Capture the cell that displays the provided text and extract its [x, y] central coordinate. 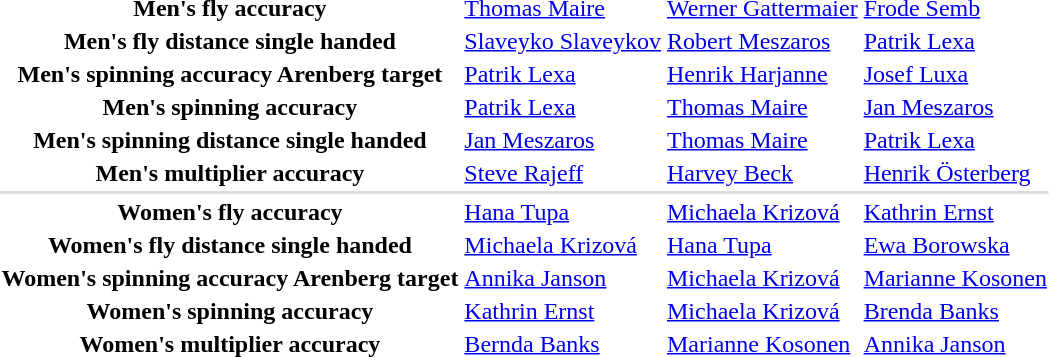
Harvey Beck [763, 173]
Brenda Banks [955, 311]
Slaveyko Slaveykov [563, 41]
Women's spinning accuracy Arenberg target [230, 278]
Josef Luxa [955, 74]
Men's spinning accuracy [230, 107]
Steve Rajeff [563, 173]
Men's multiplier accuracy [230, 173]
Women's fly accuracy [230, 212]
Marianne Kosonen [955, 278]
Henrik Harjanne [763, 74]
Ewa Borowska [955, 245]
Men's spinning accuracy Arenberg target [230, 74]
Men's fly distance single handed [230, 41]
Women's fly distance single handed [230, 245]
Men's spinning distance single handed [230, 140]
Annika Janson [563, 278]
Henrik Österberg [955, 173]
Women's spinning accuracy [230, 311]
Robert Meszaros [763, 41]
